Detect which cell encompasses the target text, then output its (X, Y) center coordinate. 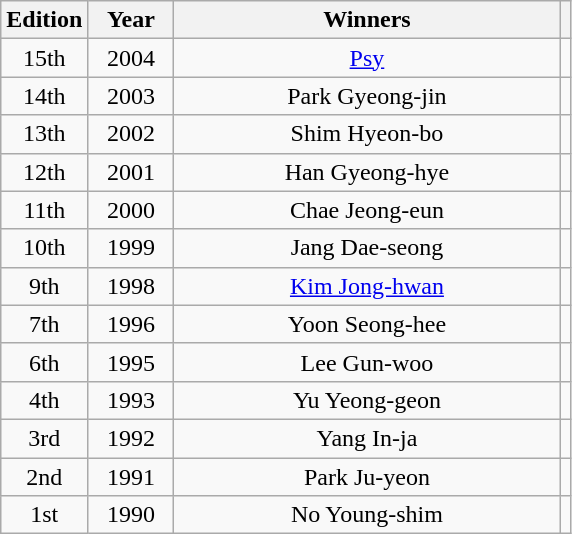
Lee Gun-woo (367, 362)
9th (44, 286)
2000 (131, 210)
12th (44, 172)
1998 (131, 286)
2002 (131, 134)
Park Ju-yeon (367, 477)
No Young-shim (367, 515)
1990 (131, 515)
Yang In-ja (367, 438)
10th (44, 248)
1995 (131, 362)
1st (44, 515)
6th (44, 362)
Yoon Seong-hee (367, 324)
4th (44, 400)
Edition (44, 20)
2001 (131, 172)
1996 (131, 324)
2004 (131, 58)
Kim Jong-hwan (367, 286)
2nd (44, 477)
1992 (131, 438)
Yu Yeong-geon (367, 400)
2003 (131, 96)
Winners (367, 20)
1999 (131, 248)
11th (44, 210)
1993 (131, 400)
Year (131, 20)
7th (44, 324)
Jang Dae-seong (367, 248)
Psy (367, 58)
14th (44, 96)
Park Gyeong-jin (367, 96)
13th (44, 134)
3rd (44, 438)
15th (44, 58)
Shim Hyeon-bo (367, 134)
Han Gyeong-hye (367, 172)
Chae Jeong-eun (367, 210)
1991 (131, 477)
